For the text-containing cell, return its midpoint in [X, Y] coordinate format. 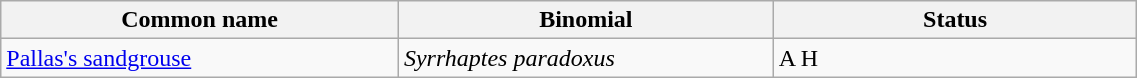
A H [955, 58]
Status [955, 20]
Pallas's sandgrouse [200, 58]
Common name [200, 20]
Syrrhaptes paradoxus [586, 58]
Binomial [586, 20]
